Determine the (X, Y) coordinate at the center of the cell enclosing the given text.  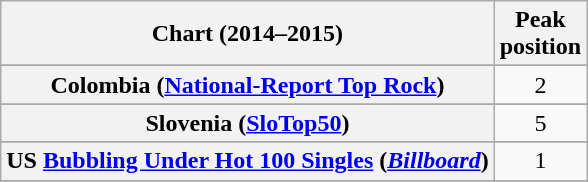
Chart (2014–2015) (248, 34)
US Bubbling Under Hot 100 Singles (Billboard) (248, 161)
Slovenia (SloTop50) (248, 123)
2 (540, 85)
Peakposition (540, 34)
5 (540, 123)
Colombia (National-Report Top Rock) (248, 85)
1 (540, 161)
